Locate the cell with the specified text and output its [x, y] center coordinate. 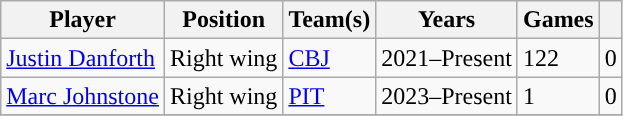
Team(s) [330, 20]
Years [447, 20]
2023–Present [447, 96]
122 [558, 58]
Marc Johnstone [83, 96]
2021–Present [447, 58]
Justin Danforth [83, 58]
PIT [330, 96]
Games [558, 20]
CBJ [330, 58]
Position [223, 20]
Player [83, 20]
1 [558, 96]
